Return (x, y) of the center of cell containing provided text 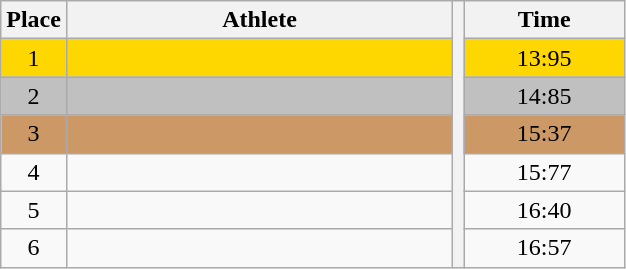
Place (34, 20)
4 (34, 172)
16:40 (544, 210)
Athlete (259, 20)
15:77 (544, 172)
5 (34, 210)
6 (34, 248)
16:57 (544, 248)
15:37 (544, 134)
1 (34, 58)
13:95 (544, 58)
14:85 (544, 96)
Time (544, 20)
3 (34, 134)
2 (34, 96)
